Provide the [X, Y] coordinate of the cell's center where the given text is located.  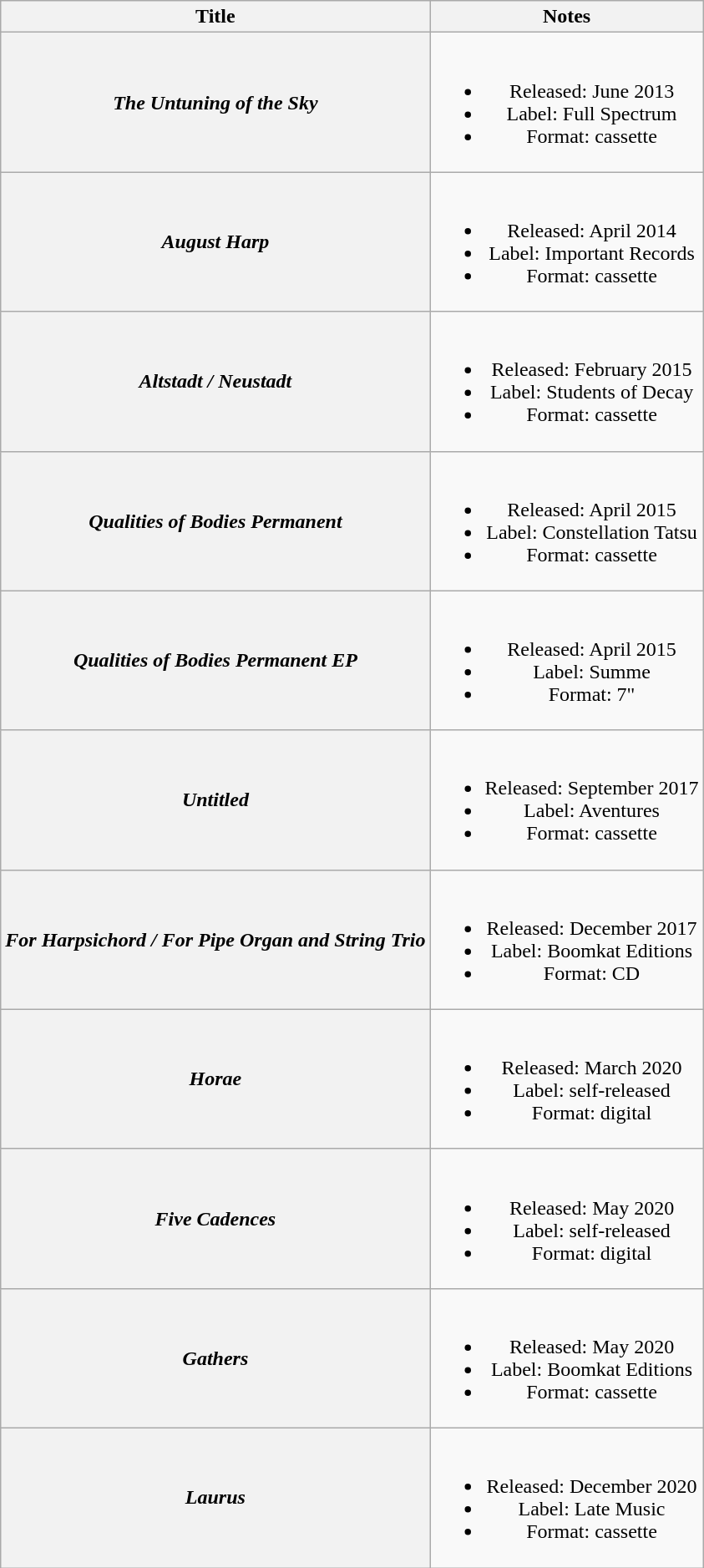
Laurus [215, 1497]
The Untuning of the Sky [215, 102]
Five Cadences [215, 1218]
Released: April 2015Label: Constellation TatsuFormat: cassette [566, 521]
Released: May 2020Label: Boomkat EditionsFormat: cassette [566, 1358]
Qualities of Bodies Permanent EP [215, 660]
Released: April 2015Label: SummeFormat: 7" [566, 660]
Released: April 2014Label: Important RecordsFormat: cassette [566, 242]
Released: March 2020Label: self-releasedFormat: digital [566, 1079]
Released: May 2020Label: self-releasedFormat: digital [566, 1218]
Released: December 2020Label: Late MusicFormat: cassette [566, 1497]
Altstadt / Neustadt [215, 381]
Released: June 2013Label: Full SpectrumFormat: cassette [566, 102]
Released: December 2017Label: Boomkat EditionsFormat: CD [566, 939]
Released: September 2017Label: AventuresFormat: cassette [566, 800]
Notes [566, 17]
Gathers [215, 1358]
Released: February 2015Label: Students of DecayFormat: cassette [566, 381]
For Harpsichord / For Pipe Organ and String Trio [215, 939]
Horae [215, 1079]
Title [215, 17]
August Harp [215, 242]
Untitled [215, 800]
Qualities of Bodies Permanent [215, 521]
